Return the [X, Y] coordinate for the center point of the cell that contains the specified text.  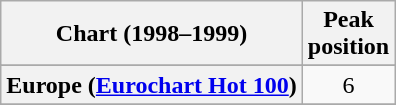
6 [348, 85]
Peakposition [348, 34]
Chart (1998–1999) [152, 34]
Europe (Eurochart Hot 100) [152, 85]
